Detect which cell encompasses the target text, then output its (X, Y) center coordinate. 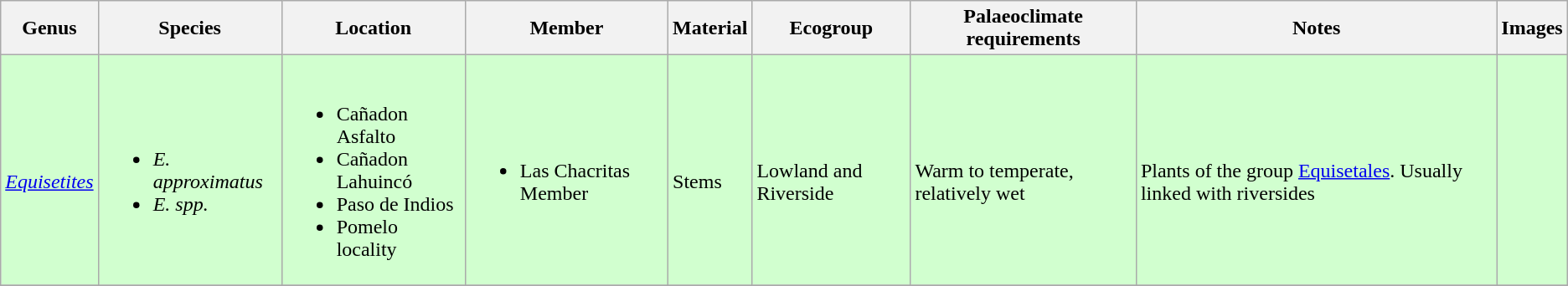
Genus (49, 28)
E. approximatusE. spp. (189, 171)
Las Chacritas Member (566, 171)
Species (189, 28)
Member (566, 28)
Location (374, 28)
Ecogroup (831, 28)
Notes (1316, 28)
Warm to temperate, relatively wet (1024, 171)
Images (1532, 28)
Equisetites (49, 171)
Stems (710, 171)
Plants of the group Equisetales. Usually linked with riversides (1316, 171)
Palaeoclimate requirements (1024, 28)
Material (710, 28)
Lowland and Riverside (831, 171)
Cañadon AsfaltoCañadon LahuincóPaso de IndiosPomelo locality (374, 171)
